Return the (X, Y) coordinate for the center point of the cell that contains the specified text.  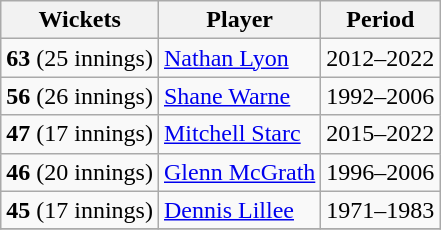
Mitchell Starc (239, 134)
Nathan Lyon (239, 58)
2015–2022 (380, 134)
56 (26 innings) (80, 96)
2012–2022 (380, 58)
Period (380, 20)
1992–2006 (380, 96)
Glenn McGrath (239, 172)
46 (20 innings) (80, 172)
1996–2006 (380, 172)
47 (17 innings) (80, 134)
1971–1983 (380, 210)
Dennis Lillee (239, 210)
63 (25 innings) (80, 58)
Shane Warne (239, 96)
45 (17 innings) (80, 210)
Player (239, 20)
Wickets (80, 20)
